Pinpoint the cell where the given text exists, returning its (x, y) midpoint coordinate. 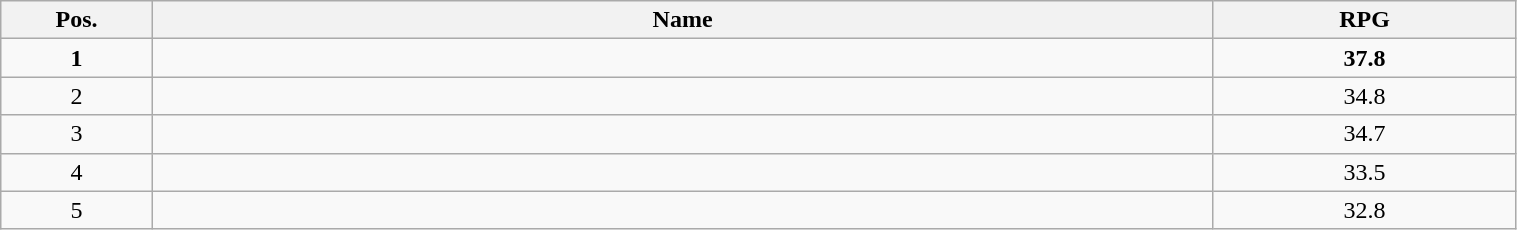
33.5 (1364, 172)
1 (77, 58)
32.8 (1364, 210)
34.7 (1364, 134)
2 (77, 96)
3 (77, 134)
37.8 (1364, 58)
4 (77, 172)
Pos. (77, 20)
Name (682, 20)
5 (77, 210)
34.8 (1364, 96)
RPG (1364, 20)
